Provide the (X, Y) coordinate of the cell's center where the given text is located.  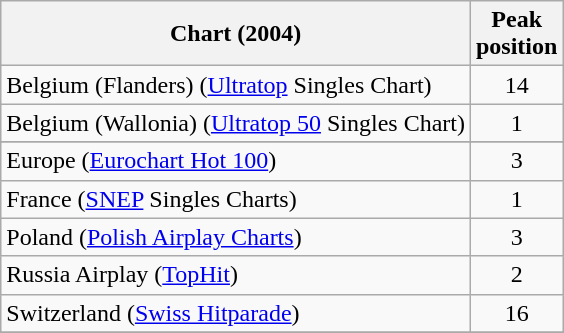
Switzerland (Swiss Hitparade) (236, 313)
Poland (Polish Airplay Charts) (236, 237)
Belgium (Flanders) (Ultratop Singles Chart) (236, 85)
14 (516, 85)
France (SNEP Singles Charts) (236, 199)
Russia Airplay (TopHit) (236, 275)
16 (516, 313)
Peakposition (516, 34)
Belgium (Wallonia) (Ultratop 50 Singles Chart) (236, 123)
Europe (Eurochart Hot 100) (236, 161)
Chart (2004) (236, 34)
2 (516, 275)
